Determine the (X, Y) coordinate at the center of the cell enclosing the given text.  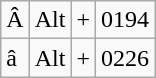
â (15, 58)
Â (15, 20)
0194 (126, 20)
0226 (126, 58)
